For the text-containing cell, return its midpoint in [x, y] coordinate format. 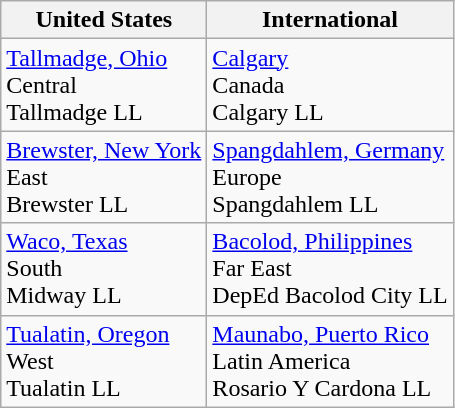
Maunabo, Puerto RicoLatin AmericaRosario Y Cardona LL [330, 361]
Tualatin, OregonWestTualatin LL [104, 361]
Brewster, New YorkEastBrewster LL [104, 177]
International [330, 20]
Waco, TexasSouthMidway LL [104, 269]
Bacolod, PhilippinesFar EastDepEd Bacolod City LL [330, 269]
CalgaryCanadaCalgary LL [330, 85]
Tallmadge, OhioCentralTallmadge LL [104, 85]
United States [104, 20]
Spangdahlem, GermanyEuropeSpangdahlem LL [330, 177]
